Detect which cell encompasses the target text, then output its [X, Y] center coordinate. 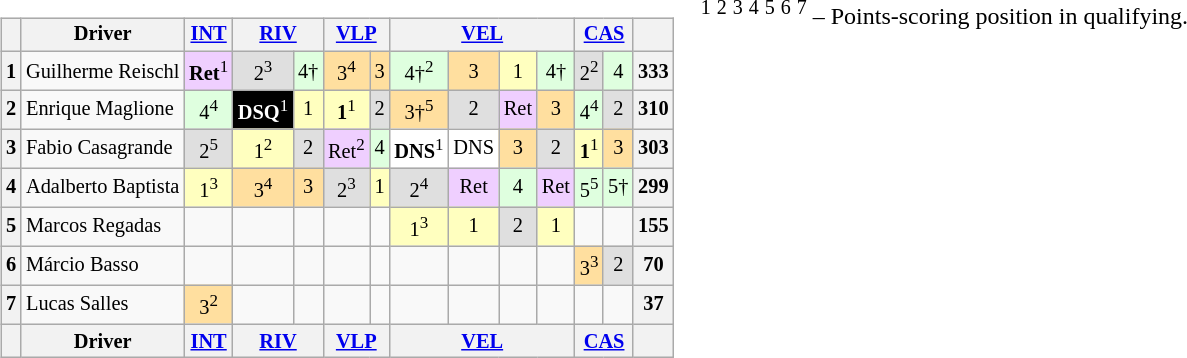
DSQ1 [263, 110]
6 [11, 266]
Marcos Regadas [102, 226]
33 [589, 266]
55 [589, 188]
3†5 [418, 110]
DNS1 [418, 148]
25 [208, 148]
Enrique Maglione [102, 110]
333 [653, 70]
5† [618, 188]
299 [653, 188]
303 [653, 148]
310 [653, 110]
Ret1 [208, 70]
32 [208, 304]
5 [11, 226]
70 [653, 266]
37 [653, 304]
Adalberto Baptista [102, 188]
24 [418, 188]
Lucas Salles [102, 304]
Ret2 [346, 148]
DNS [473, 148]
Márcio Basso [102, 266]
12 [263, 148]
Fabio Casagrande [102, 148]
Guilherme Reischl [102, 70]
22 [589, 70]
155 [653, 226]
7 [11, 304]
4†2 [418, 70]
